Return (x, y) of the center of cell containing provided text 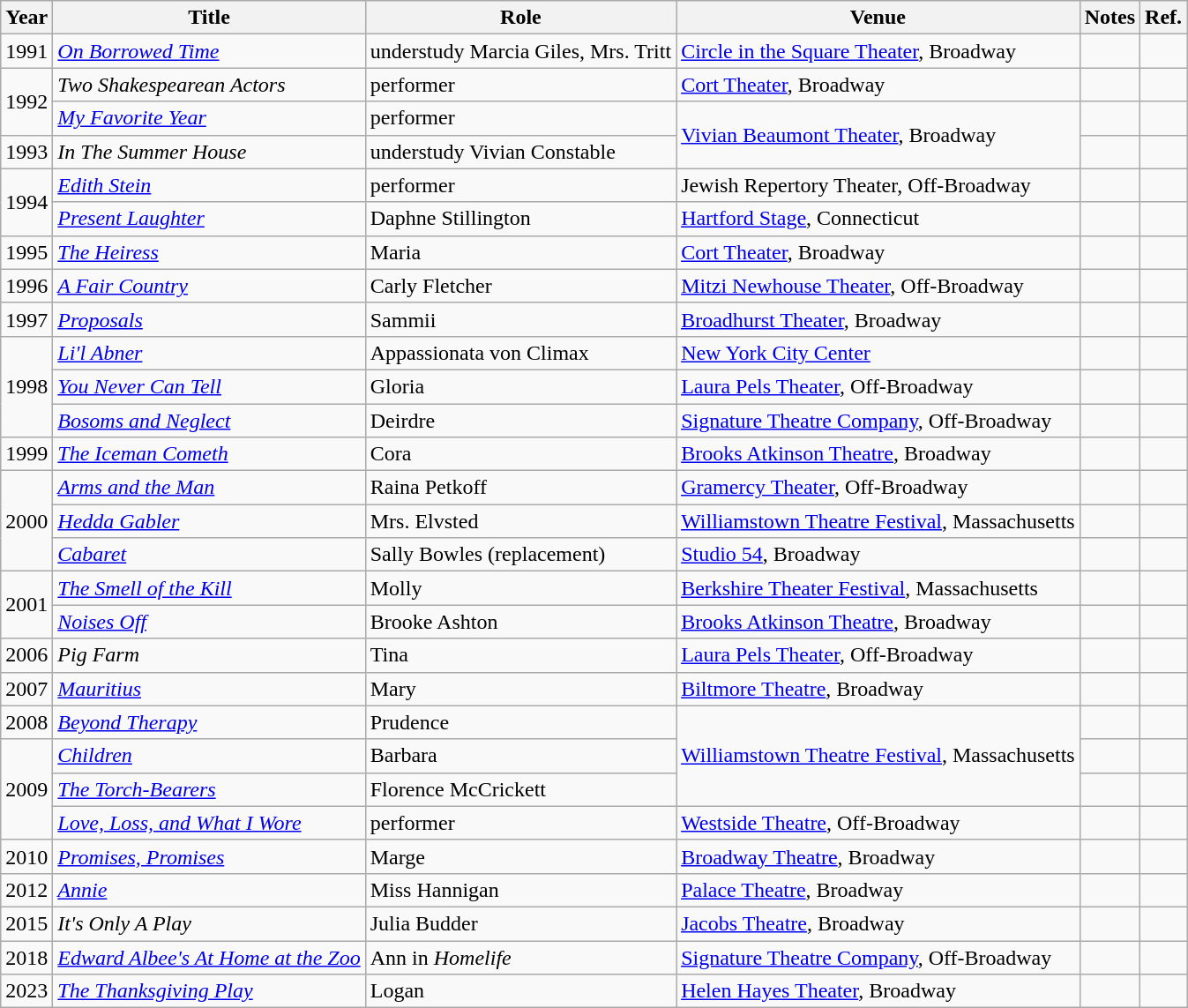
The Thanksgiving Play (209, 991)
Marge (520, 856)
Palace Theatre, Broadway (878, 890)
New York City Center (878, 353)
2018 (26, 957)
Broadway Theatre, Broadway (878, 856)
Mary (520, 689)
Prudence (520, 722)
Edith Stein (209, 185)
Gramercy Theater, Off-Broadway (878, 488)
Pig Farm (209, 655)
Barbara (520, 756)
2012 (26, 890)
Children (209, 756)
Julia Budder (520, 923)
Jacobs Theatre, Broadway (878, 923)
2000 (26, 521)
Deirdre (520, 421)
Carly Fletcher (520, 286)
understudy Marcia Giles, Mrs. Tritt (520, 51)
The Torch-Bearers (209, 789)
Molly (520, 588)
2001 (26, 605)
Promises, Promises (209, 856)
Li'l Abner (209, 353)
1991 (26, 51)
Love, Loss, and What I Wore (209, 823)
Role (520, 18)
Gloria (520, 386)
Notes (1110, 18)
The Iceman Cometh (209, 454)
Logan (520, 991)
Hartford Stage, Connecticut (878, 219)
Ann in Homelife (520, 957)
Arms and the Man (209, 488)
Mauritius (209, 689)
2007 (26, 689)
Raina Petkoff (520, 488)
Sally Bowles (replacement) (520, 555)
The Smell of the Kill (209, 588)
2015 (26, 923)
Maria (520, 252)
Two Shakespearean Actors (209, 85)
In The Summer House (209, 152)
Proposals (209, 319)
Miss Hannigan (520, 890)
Venue (878, 18)
Sammii (520, 319)
Tina (520, 655)
Circle in the Square Theater, Broadway (878, 51)
Beyond Therapy (209, 722)
Present Laughter (209, 219)
2008 (26, 722)
Edward Albee's At Home at the Zoo (209, 957)
Ref. (1164, 18)
The Heiress (209, 252)
2009 (26, 789)
understudy Vivian Constable (520, 152)
Brooke Ashton (520, 622)
Bosoms and Neglect (209, 421)
Vivian Beaumont Theater, Broadway (878, 135)
Appassionata von Climax (520, 353)
Studio 54, Broadway (878, 555)
Cora (520, 454)
1995 (26, 252)
1998 (26, 386)
Biltmore Theatre, Broadway (878, 689)
Year (26, 18)
It's Only A Play (209, 923)
Broadhurst Theater, Broadway (878, 319)
Helen Hayes Theater, Broadway (878, 991)
1999 (26, 454)
You Never Can Tell (209, 386)
1997 (26, 319)
Title (209, 18)
Mrs. Elvsted (520, 521)
Annie (209, 890)
Westside Theatre, Off-Broadway (878, 823)
1993 (26, 152)
On Borrowed Time (209, 51)
Cabaret (209, 555)
My Favorite Year (209, 118)
Berkshire Theater Festival, Massachusetts (878, 588)
2023 (26, 991)
Mitzi Newhouse Theater, Off-Broadway (878, 286)
Jewish Repertory Theater, Off-Broadway (878, 185)
2006 (26, 655)
Hedda Gabler (209, 521)
A Fair Country (209, 286)
Noises Off (209, 622)
Daphne Stillington (520, 219)
1994 (26, 202)
2010 (26, 856)
1996 (26, 286)
Florence McCrickett (520, 789)
1992 (26, 101)
